Capture the cell that displays the provided text and extract its (X, Y) central coordinate. 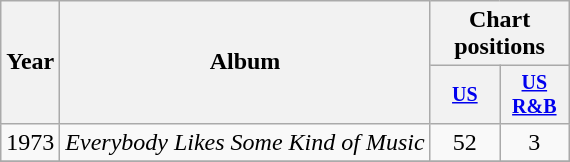
Year (30, 62)
Chart positions (500, 34)
USR&B (534, 94)
US (464, 94)
1973 (30, 142)
Everybody Likes Some Kind of Music (245, 142)
Album (245, 62)
52 (464, 142)
3 (534, 142)
